Identify which cell holds the provided text, then report its (X, Y) central coordinate. 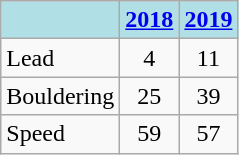
Lead (60, 58)
57 (208, 134)
4 (150, 58)
25 (150, 96)
39 (208, 96)
2019 (208, 20)
59 (150, 134)
Bouldering (60, 96)
11 (208, 58)
Speed (60, 134)
2018 (150, 20)
